Output the (X, Y) coordinate of the center of the cell containing the given text.  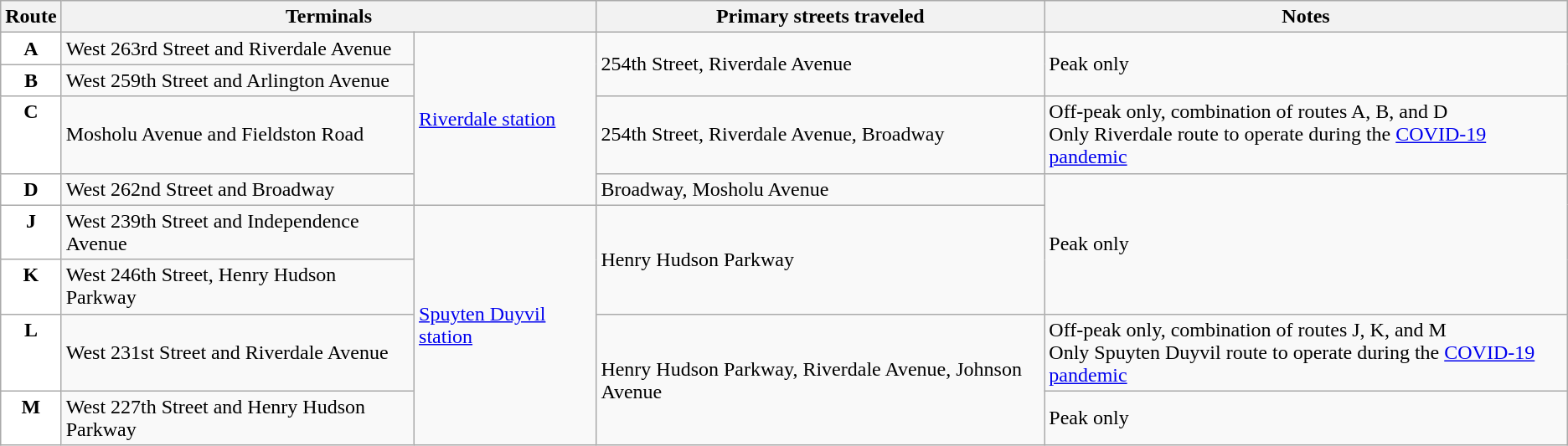
Primary streets traveled (821, 17)
Terminals (328, 17)
B (31, 80)
Route (31, 17)
West 263rd Street and Riverdale Avenue (238, 49)
West 262nd Street and Broadway (238, 189)
D (31, 189)
K (31, 286)
J (31, 233)
Mosholu Avenue and Fieldston Road (238, 135)
Riverdale station (506, 119)
West 246th Street, Henry Hudson Parkway (238, 286)
Henry Hudson Parkway (821, 259)
Off-peak only, combination of routes J, K, and MOnly Spuyten Duyvil route to operate during the COVID-19 pandemic (1306, 352)
Off-peak only, combination of routes A, B, and DOnly Riverdale route to operate during the COVID-19 pandemic (1306, 135)
West 239th Street and Independence Avenue (238, 233)
Spuyten Duyvil station (506, 325)
Broadway, Mosholu Avenue (821, 189)
C (31, 135)
West 231st Street and Riverdale Avenue (238, 352)
Henry Hudson Parkway, Riverdale Avenue, Johnson Avenue (821, 380)
254th Street, Riverdale Avenue (821, 64)
L (31, 352)
M (31, 418)
A (31, 49)
Notes (1306, 17)
West 259th Street and Arlington Avenue (238, 80)
West 227th Street and Henry Hudson Parkway (238, 418)
254th Street, Riverdale Avenue, Broadway (821, 135)
